Return (x, y) of the center of cell containing provided text 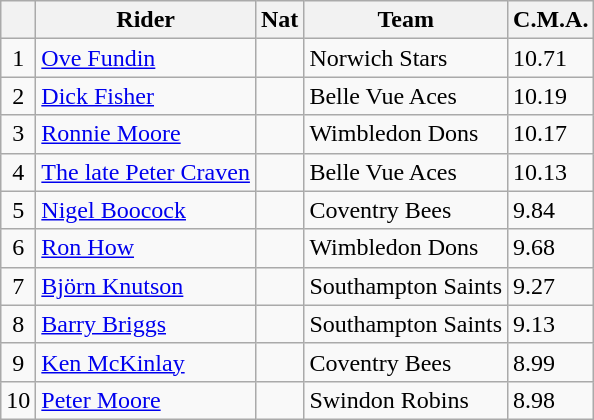
Ronnie Moore (146, 134)
Dick Fisher (146, 96)
9 (18, 362)
Barry Briggs (146, 324)
9.27 (551, 286)
10 (18, 400)
1 (18, 58)
Nat (279, 20)
7 (18, 286)
Swindon Robins (406, 400)
9.84 (551, 210)
9.13 (551, 324)
2 (18, 96)
Peter Moore (146, 400)
Ken McKinlay (146, 362)
Rider (146, 20)
4 (18, 172)
9.68 (551, 248)
8 (18, 324)
10.13 (551, 172)
Ron How (146, 248)
Björn Knutson (146, 286)
Nigel Boocock (146, 210)
C.M.A. (551, 20)
10.71 (551, 58)
10.19 (551, 96)
3 (18, 134)
8.98 (551, 400)
The late Peter Craven (146, 172)
Norwich Stars (406, 58)
8.99 (551, 362)
Ove Fundin (146, 58)
5 (18, 210)
Team (406, 20)
6 (18, 248)
10.17 (551, 134)
